Pinpoint the cell where the given text exists, returning its [X, Y] midpoint coordinate. 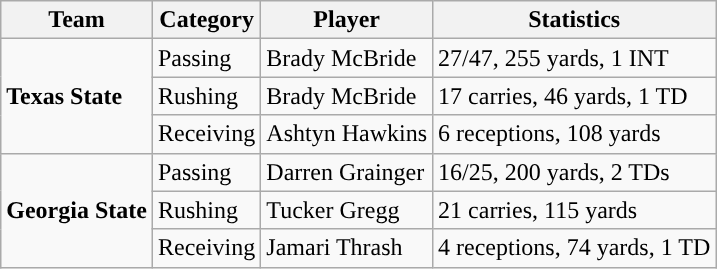
Statistics [574, 20]
4 receptions, 74 yards, 1 TD [574, 248]
Player [347, 20]
27/47, 255 yards, 1 INT [574, 58]
Georgia State [77, 210]
Texas State [77, 96]
Tucker Gregg [347, 210]
Category [206, 20]
Darren Grainger [347, 172]
Jamari Thrash [347, 248]
17 carries, 46 yards, 1 TD [574, 96]
21 carries, 115 yards [574, 210]
6 receptions, 108 yards [574, 134]
Ashtyn Hawkins [347, 134]
16/25, 200 yards, 2 TDs [574, 172]
Team [77, 20]
